From the cell containing the given text, extract its center point as [x, y] coordinate. 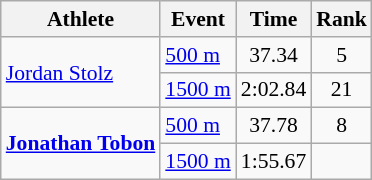
Jordan Stolz [81, 72]
Rank [342, 19]
8 [342, 126]
5 [342, 55]
Jonathan Tobon [81, 144]
2:02.84 [274, 90]
1:55.67 [274, 162]
21 [342, 90]
37.34 [274, 55]
37.78 [274, 126]
Time [274, 19]
Event [198, 19]
Athlete [81, 19]
